Output the [X, Y] coordinate of the center of the cell containing the given text.  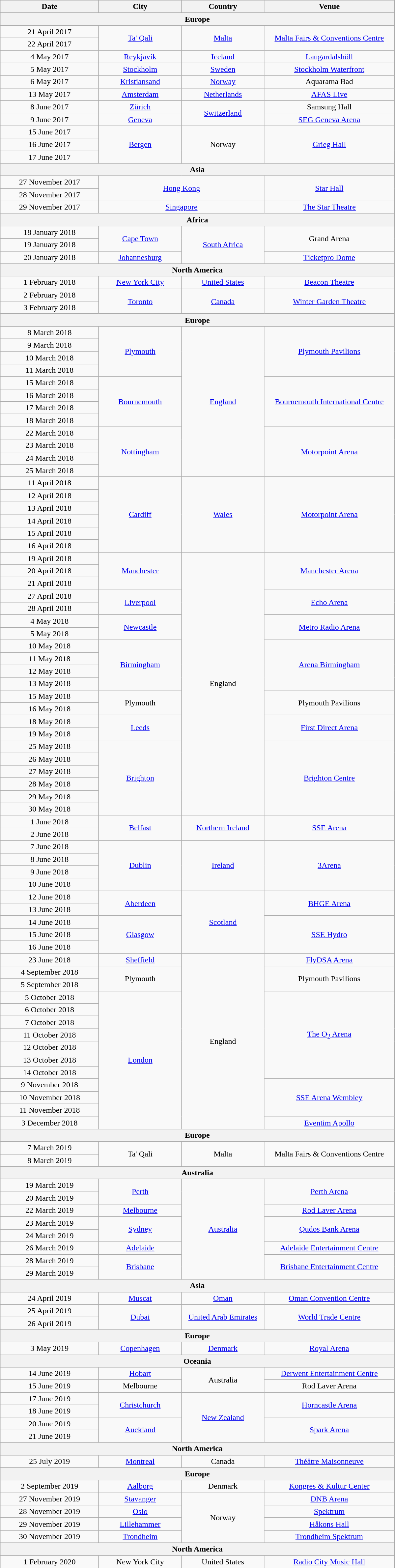
21 April 2018 [49, 584]
13 October 2018 [49, 1060]
28 March 2019 [49, 1261]
Manchester Arena [329, 571]
The Star Theatre [329, 207]
Echo Arena [329, 602]
Grieg Hall [329, 144]
Leeds [140, 727]
Stockholm [140, 69]
2 September 2019 [49, 1486]
Ticketpro Dome [329, 257]
Oslo [140, 1511]
SSE Arena [329, 828]
7 March 2019 [49, 1148]
Håkons Hall [329, 1524]
16 April 2018 [49, 546]
27 May 2018 [49, 772]
Grand Arena [329, 239]
City [140, 7]
16 May 2018 [49, 709]
Geneva [140, 119]
5 September 2018 [49, 985]
6 October 2018 [49, 1010]
Aalborg [140, 1486]
29 May 2018 [49, 797]
Wales [223, 514]
2 February 2018 [49, 295]
29 November 2019 [49, 1524]
Brisbane [140, 1267]
Winter Garden Theatre [329, 301]
Dublin [140, 866]
8 June 2018 [49, 859]
11 April 2018 [49, 483]
15 April 2018 [49, 533]
BHGE Arena [329, 903]
Venue [329, 7]
16 June 2017 [49, 144]
Aberdeen [140, 903]
15 June 2019 [49, 1386]
Kristiansand [140, 82]
10 June 2018 [49, 884]
9 November 2018 [49, 1085]
Switzerland [223, 113]
18 May 2018 [49, 721]
18 January 2018 [49, 232]
29 November 2017 [49, 207]
15 March 2018 [49, 383]
23 June 2018 [49, 960]
11 October 2018 [49, 1035]
9 June 2017 [49, 119]
24 March 2018 [49, 458]
28 November 2019 [49, 1511]
Oman [223, 1298]
17 June 2017 [49, 157]
Sydney [140, 1229]
28 April 2018 [49, 609]
Toronto [140, 301]
12 April 2018 [49, 496]
United Arab Emirates [223, 1317]
27 April 2018 [49, 596]
Derwent Entertainment Centre [329, 1374]
10 March 2018 [49, 357]
SEG Geneva Arena [329, 119]
17 June 2019 [49, 1399]
Lillehammer [140, 1524]
Laugardalshöll [329, 57]
AFAS Live [329, 94]
Cardiff [140, 514]
7 October 2018 [49, 1022]
Muscat [140, 1298]
28 May 2018 [49, 784]
Bournemouth International Centre [329, 402]
Beacon Theatre [329, 282]
Zürich [140, 107]
Horncastle Arena [329, 1405]
Johannesburg [140, 257]
SSE Hydro [329, 934]
11 November 2018 [49, 1110]
28 November 2017 [49, 195]
5 May 2018 [49, 634]
Stavanger [140, 1499]
SSE Arena Wembley [329, 1098]
Oman Convention Centre [329, 1298]
London [140, 1060]
The O2 Arena [329, 1035]
Brighton [140, 778]
14 October 2018 [49, 1072]
26 May 2018 [49, 759]
13 April 2018 [49, 508]
Radio City Music Hall [329, 1561]
14 June 2018 [49, 922]
2 June 2018 [49, 834]
1 June 2018 [49, 822]
7 June 2018 [49, 847]
Spektrum [329, 1511]
22 March 2019 [49, 1211]
Northern Ireland [223, 828]
4 May 2017 [49, 57]
DNB Arena [329, 1499]
25 July 2019 [49, 1461]
26 April 2019 [49, 1323]
19 May 2018 [49, 734]
Birmingham [140, 665]
16 March 2018 [49, 395]
4 May 2018 [49, 621]
26 March 2019 [49, 1248]
Perth Arena [329, 1192]
3Arena [329, 866]
11 May 2018 [49, 659]
13 June 2018 [49, 909]
13 May 2017 [49, 94]
South Africa [223, 245]
30 May 2018 [49, 809]
First Direct Arena [329, 727]
FlyDSA Arena [329, 960]
4 September 2018 [49, 972]
Metro Radio Arena [329, 627]
Auckland [140, 1430]
30 November 2019 [49, 1536]
Théâtre Maisonneuve [329, 1461]
12 May 2018 [49, 671]
Hobart [140, 1374]
Eventim Apollo [329, 1123]
Ireland [223, 866]
21 April 2017 [49, 32]
9 March 2018 [49, 345]
3 May 2019 [49, 1348]
Trondheim [140, 1536]
25 April 2019 [49, 1311]
Adelaide Entertainment Centre [329, 1248]
24 April 2019 [49, 1298]
Brighton Centre [329, 778]
25 May 2018 [49, 746]
9 June 2018 [49, 872]
Date [49, 7]
Perth [140, 1192]
Glasgow [140, 934]
11 March 2018 [49, 370]
23 March 2019 [49, 1223]
World Trade Centre [329, 1317]
1 February 2018 [49, 282]
19 January 2018 [49, 245]
10 May 2018 [49, 646]
8 March 2019 [49, 1160]
Manchester [140, 571]
19 April 2018 [49, 558]
20 June 2019 [49, 1424]
Iceland [223, 57]
23 March 2018 [49, 445]
Arena Birmingham [329, 665]
22 April 2017 [49, 44]
Hong Kong [182, 188]
1 February 2020 [49, 1561]
New Zealand [223, 1417]
17 March 2018 [49, 408]
Montreal [140, 1461]
14 April 2018 [49, 521]
Stockholm Waterfront [329, 69]
15 June 2018 [49, 934]
Scotland [223, 922]
Adelaide [140, 1248]
19 March 2019 [49, 1185]
8 March 2018 [49, 332]
12 October 2018 [49, 1047]
Qudos Bank Arena [329, 1229]
14 June 2019 [49, 1374]
27 November 2019 [49, 1499]
Oceania [197, 1361]
16 June 2018 [49, 947]
5 October 2018 [49, 997]
24 March 2019 [49, 1236]
20 April 2018 [49, 571]
Sheffield [140, 960]
8 June 2017 [49, 107]
3 February 2018 [49, 307]
Star Hall [329, 188]
Cape Town [140, 239]
Belfast [140, 828]
Bergen [140, 144]
Copenhagen [140, 1348]
Amsterdam [140, 94]
15 May 2018 [49, 696]
Singapore [182, 207]
13 May 2018 [49, 684]
29 March 2019 [49, 1273]
21 June 2019 [49, 1436]
20 January 2018 [49, 257]
Christchurch [140, 1405]
Dubai [140, 1317]
18 June 2019 [49, 1411]
Liverpool [140, 602]
Netherlands [223, 94]
Aquarama Bad [329, 82]
5 May 2017 [49, 69]
Spark Arena [329, 1430]
25 March 2018 [49, 470]
10 November 2018 [49, 1098]
Country [223, 7]
22 March 2018 [49, 433]
Kongres & Kultur Center [329, 1486]
Newcastle [140, 627]
12 June 2018 [49, 897]
6 May 2017 [49, 82]
Nottingham [140, 452]
Royal Arena [329, 1348]
3 December 2018 [49, 1123]
20 March 2019 [49, 1198]
Bournemouth [140, 402]
27 November 2017 [49, 182]
Trondheim Spektrum [329, 1536]
18 March 2018 [49, 420]
Africa [197, 220]
Brisbane Entertainment Centre [329, 1267]
15 June 2017 [49, 132]
Sweden [223, 69]
Samsung Hall [329, 107]
Reykjavík [140, 57]
